Return the [x, y] coordinate for the center point of the cell that contains the specified text.  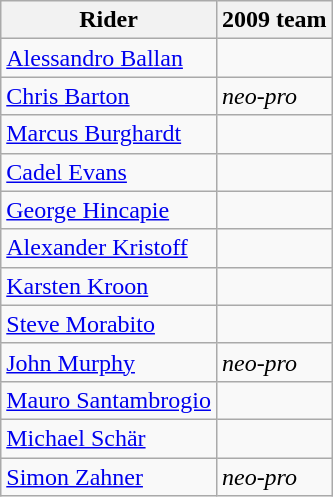
Alexander Kristoff [109, 248]
Chris Barton [109, 96]
2009 team [274, 20]
Michael Schär [109, 438]
Mauro Santambrogio [109, 400]
Marcus Burghardt [109, 134]
Rider [109, 20]
George Hincapie [109, 210]
Alessandro Ballan [109, 58]
Steve Morabito [109, 324]
John Murphy [109, 362]
Simon Zahner [109, 477]
Cadel Evans [109, 172]
Karsten Kroon [109, 286]
